Determine the (X, Y) coordinate at the center of the cell enclosing the given text.  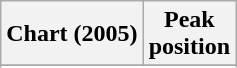
Peakposition (189, 34)
Chart (2005) (72, 34)
